Extract the [X, Y] coordinate from the center of the cell holding the provided text.  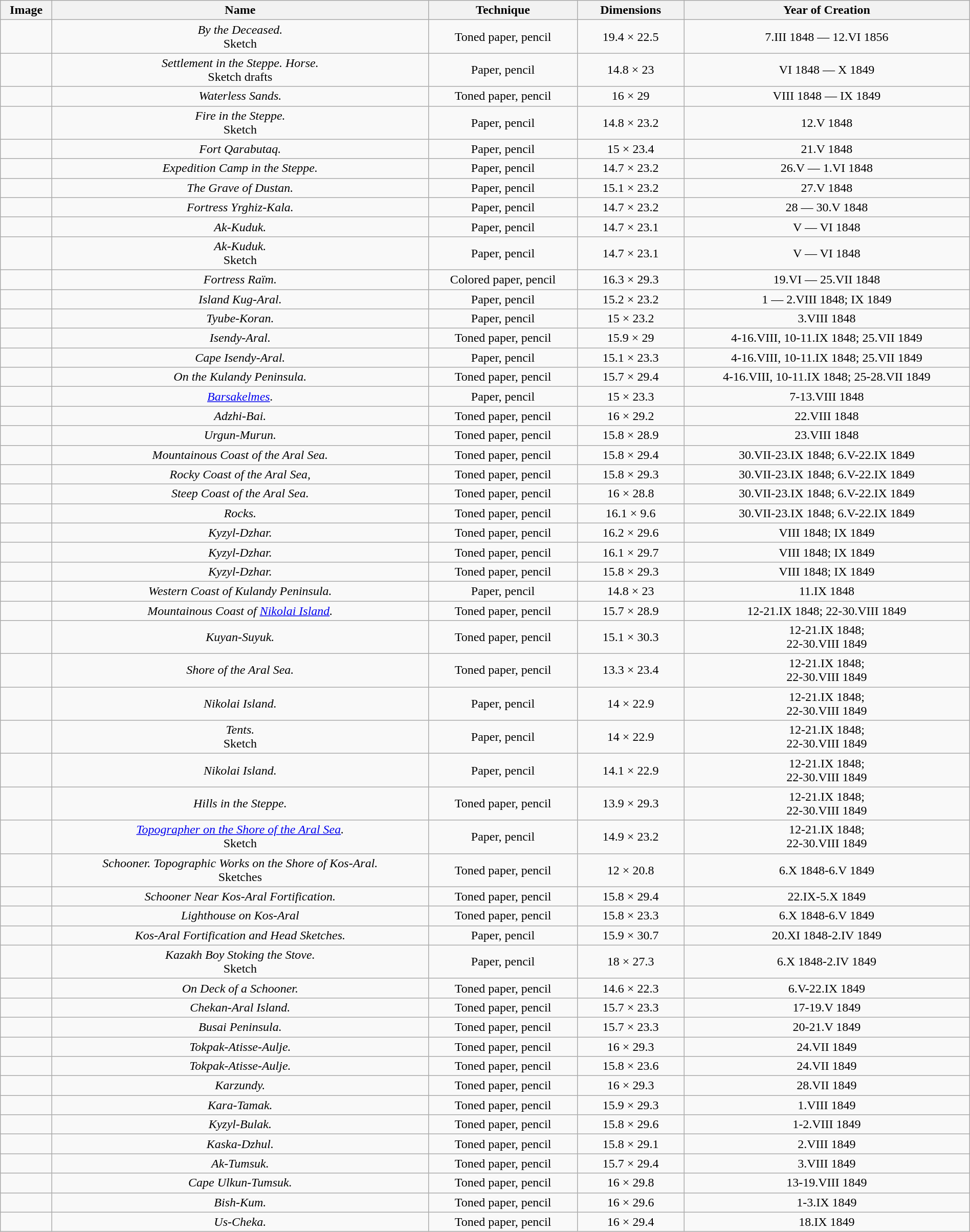
14.1 × 22.9 [631, 771]
Cape Ulkun-Tumsuk. [240, 1183]
Busai Peninsula. [240, 1027]
7-13.VIII 1848 [827, 397]
On Deck of a Schooner. [240, 988]
2.VIII 1849 [827, 1144]
Fortress Raïm. [240, 279]
16 × 29 [631, 96]
16 × 29.6 [631, 1202]
20-21.V 1849 [827, 1027]
Kuyan-Suyuk. [240, 637]
On the Kulandy Peninsula. [240, 377]
15.8 × 29.6 [631, 1125]
22.IX-5.X 1849 [827, 896]
15 × 23.3 [631, 397]
16 × 29.4 [631, 1222]
1-2.VIII 1849 [827, 1125]
6.X 1848-2.IV 1849 [827, 962]
15.8 × 28.9 [631, 435]
3.VIII 1849 [827, 1163]
12 × 20.8 [631, 870]
14.8 × 23.2 [631, 123]
28.VII 1849 [827, 1086]
Expedition Camp in the Steppe. [240, 168]
Ak-Tumsuk. [240, 1163]
Urgun-Murun. [240, 435]
16 × 29.2 [631, 416]
17-19.V 1849 [827, 1007]
15 × 23.2 [631, 319]
Waterless Sands. [240, 96]
Steep Coast of the Aral Sea. [240, 494]
Hills in the Steppe. [240, 803]
26.V — 1.VI 1848 [827, 168]
15.1 × 30.3 [631, 637]
15.1 × 23.2 [631, 188]
Lighthouse on Kos-Aral [240, 916]
13.3 × 23.4 [631, 670]
VIII 1848 — IX 1849 [827, 96]
Kara-Tamak. [240, 1105]
Kyzyl-Bulak. [240, 1125]
Western Coast of Kulandy Peninsula. [240, 591]
Rocks. [240, 513]
16.1 × 29.7 [631, 552]
Fortress Yrghiz-Kala. [240, 207]
Cape Isendy-Aral. [240, 358]
15.2 × 23.2 [631, 299]
19.VI — 25.VII 1848 [827, 279]
Bish-Kum. [240, 1202]
14.6 × 22.3 [631, 988]
16 × 29.8 [631, 1183]
Fire in the Steppe. Sketch [240, 123]
16.1 × 9.6 [631, 513]
Ak-Kuduk. [240, 227]
Ak-Kuduk. Sketch [240, 253]
Shore of the Aral Sea. [240, 670]
15.8 × 29.1 [631, 1144]
15.9 × 30.7 [631, 935]
16.3 × 29.3 [631, 279]
The Grave of Dustan. [240, 188]
18 × 27.3 [631, 962]
By the Deceased. Sketch [240, 37]
12-21.IX 1848;22-30.VIII 1849 [827, 837]
27.V 1848 [827, 188]
Karzundy. [240, 1086]
Tyube-Koran. [240, 319]
Chekan-Aral Island. [240, 1007]
15.9 × 29 [631, 338]
3.VIII 1848 [827, 319]
Image [27, 10]
Schooner. Topographic Works on the Shore of Kos-Aral.Sketches [240, 870]
1 — 2.VIII 1848; IX 1849 [827, 299]
Barsakelmes. [240, 397]
13.9 × 29.3 [631, 803]
Mountainous Coast of Nikolai Island. [240, 610]
7.III 1848 — 12.VI 1856 [827, 37]
28 — 30.V 1848 [827, 207]
21.V 1848 [827, 149]
Dimensions [631, 10]
1-3.IX 1849 [827, 1202]
Adzhi-Bai. [240, 416]
1.VIII 1849 [827, 1105]
15.8 × 23.6 [631, 1066]
Island Kug-Aral. [240, 299]
Kaska-Dzhul. [240, 1144]
Technique [502, 10]
Year of Creation [827, 10]
Us-Cheka. [240, 1222]
Mountainous Coast of the Aral Sea. [240, 455]
VI 1848 — X 1849 [827, 70]
Name [240, 10]
12.V 1848 [827, 123]
6.V-22.IX 1849 [827, 988]
Topographer on the Shore of the Aral Sea.Sketch [240, 837]
15.9 × 29.3 [631, 1105]
15 × 23.4 [631, 149]
20.XI 1848-2.IV 1849 [827, 935]
23.VIII 1848 [827, 435]
19.4 × 22.5 [631, 37]
Settlement in the Steppe. Horse. Sketch drafts [240, 70]
14.9 × 23.2 [631, 837]
22.VIII 1848 [827, 416]
15.7 × 28.9 [631, 610]
16.2 × 29.6 [631, 533]
4-16.VIII, 10-11.IX 1848; 25-28.VII 1849 [827, 377]
16 × 28.8 [631, 494]
18.IX 1849 [827, 1222]
Colored paper, pencil [502, 279]
13-19.VIII 1849 [827, 1183]
Tents.Sketch [240, 737]
15.1 × 23.3 [631, 358]
Rocky Coast of the Aral Sea, [240, 474]
Kos-Aral Fortification and Head Sketches. [240, 935]
Schooner Near Kos-Aral Fortification. [240, 896]
15.8 × 23.3 [631, 916]
Isendy-Aral. [240, 338]
Kazakh Boy Stoking the Stove.Sketch [240, 962]
Fort Qarabutaq. [240, 149]
11.IX 1848 [827, 591]
